Pinpoint the cell where the given text exists, returning its (x, y) midpoint coordinate. 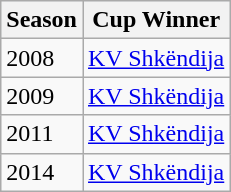
2011 (42, 134)
2008 (42, 58)
2014 (42, 172)
Season (42, 20)
2009 (42, 96)
Cup Winner (156, 20)
